Return the (x, y) coordinate for the center point of the cell that contains the specified text.  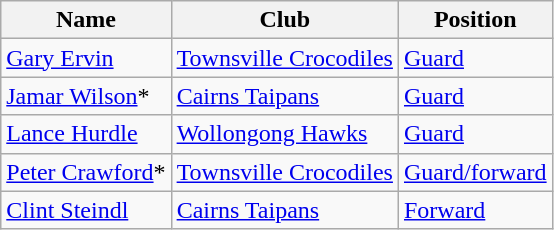
Guard/forward (475, 172)
Forward (475, 210)
Wollongong Hawks (284, 134)
Lance Hurdle (86, 134)
Club (284, 20)
Peter Crawford* (86, 172)
Gary Ervin (86, 58)
Position (475, 20)
Name (86, 20)
Jamar Wilson* (86, 96)
Clint Steindl (86, 210)
